Identify which cell holds the provided text, then report its [X, Y] central coordinate. 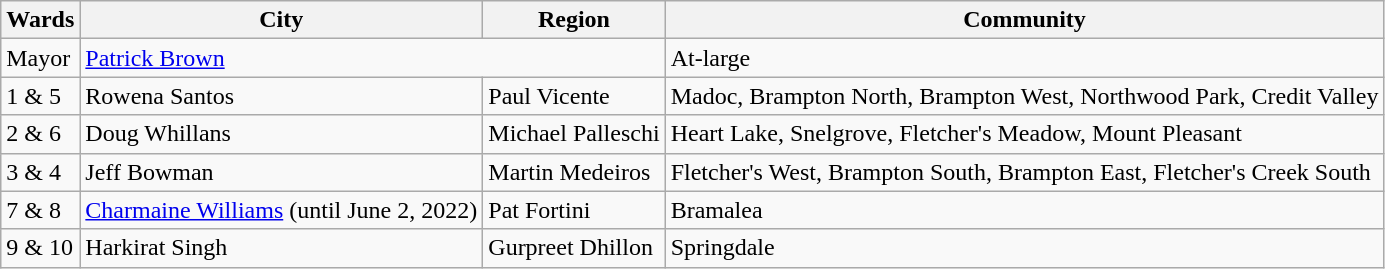
9 & 10 [40, 248]
Community [1024, 20]
Patrick Brown [372, 58]
2 & 6 [40, 134]
Madoc, Brampton North, Brampton West, Northwood Park, Credit Valley [1024, 96]
7 & 8 [40, 210]
Bramalea [1024, 210]
Region [574, 20]
Charmaine Williams (until June 2, 2022) [282, 210]
Martin Medeiros [574, 172]
3 & 4 [40, 172]
Harkirat Singh [282, 248]
Rowena Santos [282, 96]
Mayor [40, 58]
Fletcher's West, Brampton South, Brampton East, Fletcher's Creek South [1024, 172]
At-large [1024, 58]
1 & 5 [40, 96]
Gurpreet Dhillon [574, 248]
Heart Lake, Snelgrove, Fletcher's Meadow, Mount Pleasant [1024, 134]
Michael Palleschi [574, 134]
Wards [40, 20]
Pat Fortini [574, 210]
City [282, 20]
Doug Whillans [282, 134]
Paul Vicente [574, 96]
Jeff Bowman [282, 172]
Springdale [1024, 248]
